Search for the cell housing the specified text and yield its (x, y) center coordinate. 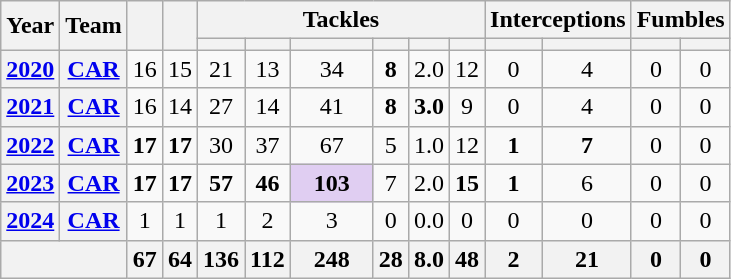
37 (268, 145)
46 (268, 183)
3.0 (428, 107)
41 (332, 107)
6 (587, 183)
Year (30, 26)
5 (390, 145)
13 (268, 69)
103 (332, 183)
2022 (30, 145)
2020 (30, 69)
112 (268, 259)
64 (180, 259)
Tackles (340, 20)
2024 (30, 221)
8.0 (428, 259)
30 (220, 145)
248 (332, 259)
Fumbles (680, 20)
3 (332, 221)
2021 (30, 107)
48 (466, 259)
136 (220, 259)
Team (94, 26)
57 (220, 183)
27 (220, 107)
28 (390, 259)
1.0 (428, 145)
9 (466, 107)
Interceptions (558, 20)
2023 (30, 183)
34 (332, 69)
0.0 (428, 221)
